Provide the (x, y) coordinate of the cell's center where the given text is located.  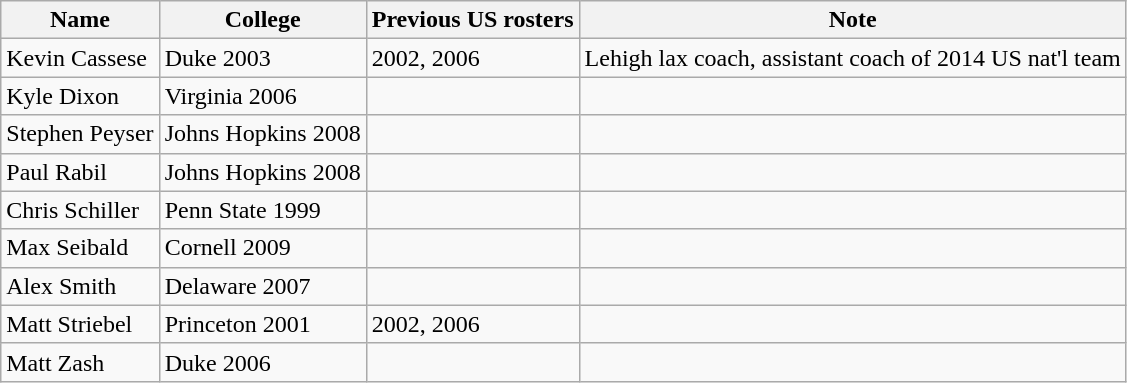
Kevin Cassese (80, 58)
Delaware 2007 (262, 286)
Chris Schiller (80, 210)
Previous US rosters (472, 20)
Princeton 2001 (262, 324)
Lehigh lax coach, assistant coach of 2014 US nat'l team (852, 58)
Virginia 2006 (262, 96)
Matt Striebel (80, 324)
Note (852, 20)
Penn State 1999 (262, 210)
Name (80, 20)
Kyle Dixon (80, 96)
Duke 2003 (262, 58)
Max Seibald (80, 248)
Duke 2006 (262, 362)
Alex Smith (80, 286)
Matt Zash (80, 362)
Paul Rabil (80, 172)
Stephen Peyser (80, 134)
College (262, 20)
Cornell 2009 (262, 248)
